Capture the cell that displays the provided text and extract its [X, Y] central coordinate. 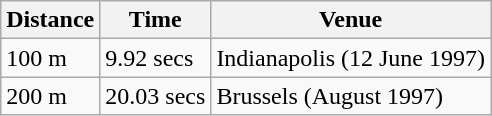
20.03 secs [156, 96]
Distance [50, 20]
100 m [50, 58]
200 m [50, 96]
Venue [351, 20]
9.92 secs [156, 58]
Time [156, 20]
Indianapolis (12 June 1997) [351, 58]
Brussels (August 1997) [351, 96]
